Find where the given text appears and provide that cell's center as (x, y) coordinate. 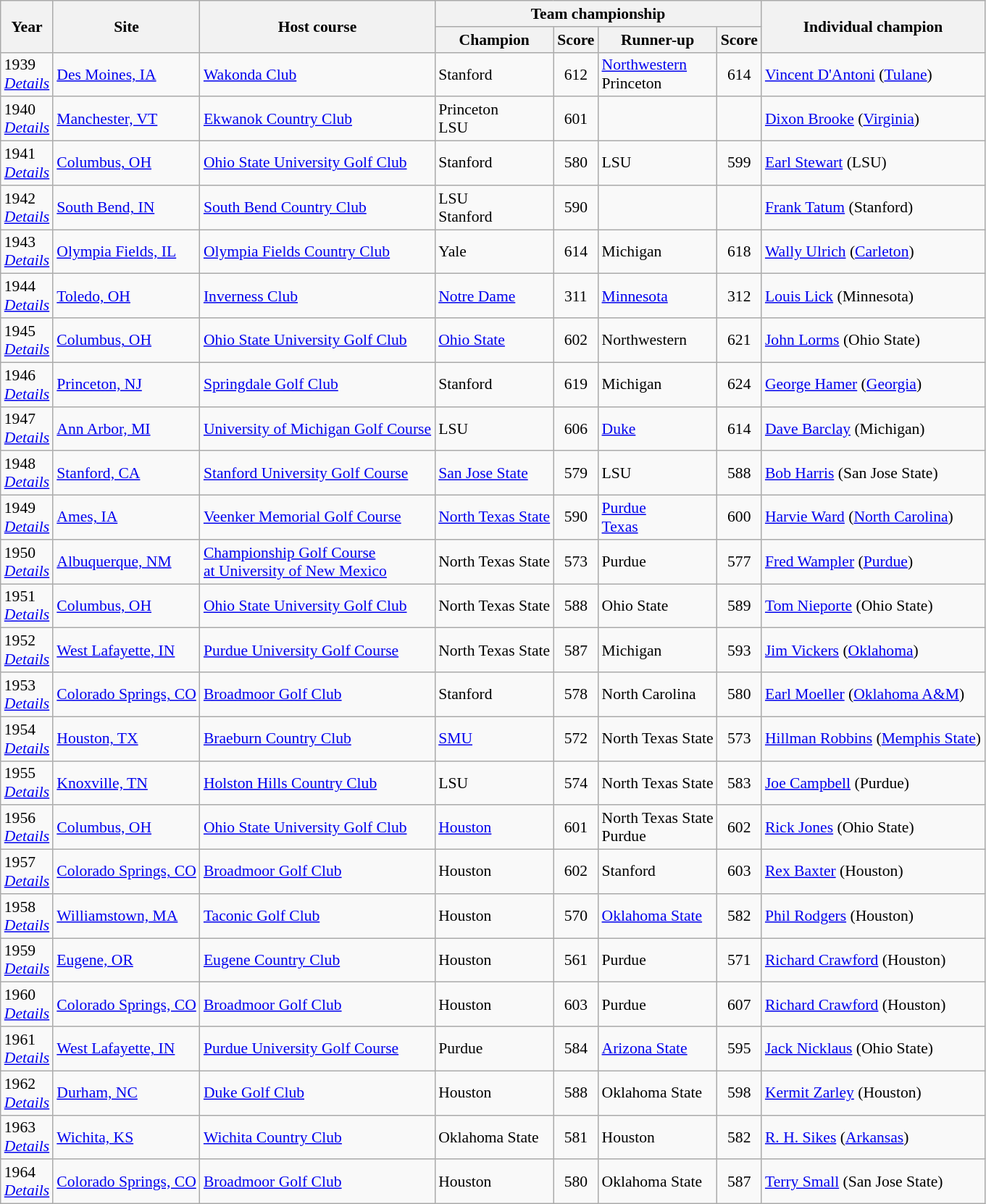
1939 Details (27, 74)
561 (575, 961)
Notre Dame (494, 296)
Wakonda Club (317, 74)
Earl Stewart (LSU) (873, 164)
619 (575, 384)
Year (27, 26)
624 (739, 384)
Des Moines, IA (126, 74)
1947 Details (27, 429)
Ann Arbor, MI (126, 429)
Minnesota (658, 296)
Olympia Fields, IL (126, 252)
Wally Ulrich (Carleton) (873, 252)
584 (575, 1049)
Championship Golf Courseat University of New Mexico (317, 562)
Knoxville, TN (126, 782)
1945 Details (27, 340)
Veenker Memorial Golf Course (317, 517)
Runner-up (658, 40)
589 (739, 606)
University of Michigan Golf Course (317, 429)
599 (739, 164)
Eugene Country Club (317, 961)
1952 Details (27, 651)
Host course (317, 26)
579 (575, 474)
600 (739, 517)
581 (575, 1137)
Taconic Golf Club (317, 916)
1948 Details (27, 474)
George Hamer (Georgia) (873, 384)
Braeburn Country Club (317, 739)
Duke Golf Club (317, 1092)
North Texas StatePurdue (658, 827)
1955 Details (27, 782)
1942 Details (27, 207)
583 (739, 782)
Stanford, CA (126, 474)
North Carolina (658, 694)
572 (575, 739)
Phil Rodgers (Houston) (873, 916)
Duke (658, 429)
577 (739, 562)
606 (575, 429)
PrincetonLSU (494, 119)
R. H. Sikes (Arkansas) (873, 1137)
Olympia Fields Country Club (317, 252)
1943 Details (27, 252)
Vincent D'Antoni (Tulane) (873, 74)
Northwestern (658, 340)
South Bend Country Club (317, 207)
Terry Small (San Jose State) (873, 1182)
1960 Details (27, 1004)
1941 Details (27, 164)
1957 Details (27, 872)
Yale (494, 252)
John Lorms (Ohio State) (873, 340)
NorthwesternPrinceton (658, 74)
Ekwanok Country Club (317, 119)
1964 Details (27, 1182)
Wichita, KS (126, 1137)
570 (575, 916)
LSUStanford (494, 207)
607 (739, 1004)
South Bend, IN (126, 207)
Rex Baxter (Houston) (873, 872)
612 (575, 74)
1944 Details (27, 296)
Durham, NC (126, 1092)
Arizona State (658, 1049)
Frank Tatum (Stanford) (873, 207)
Ames, IA (126, 517)
Toledo, OH (126, 296)
Jim Vickers (Oklahoma) (873, 651)
Williamstown, MA (126, 916)
Albuquerque, NM (126, 562)
Tom Nieporte (Ohio State) (873, 606)
1946 Details (27, 384)
598 (739, 1092)
571 (739, 961)
1940 Details (27, 119)
1959 Details (27, 961)
San Jose State (494, 474)
618 (739, 252)
1963 Details (27, 1137)
1958 Details (27, 916)
1956 Details (27, 827)
SMU (494, 739)
Champion (494, 40)
1950 Details (27, 562)
Eugene, OR (126, 961)
1962 Details (27, 1092)
Holston Hills Country Club (317, 782)
Harvie Ward (North Carolina) (873, 517)
1954 Details (27, 739)
Springdale Golf Club (317, 384)
Fred Wampler (Purdue) (873, 562)
Wichita Country Club (317, 1137)
Manchester, VT (126, 119)
Stanford University Golf Course (317, 474)
Site (126, 26)
595 (739, 1049)
Inverness Club (317, 296)
Hillman Robbins (Memphis State) (873, 739)
1961 Details (27, 1049)
Princeton, NJ (126, 384)
Dave Barclay (Michigan) (873, 429)
1949 Details (27, 517)
Jack Nicklaus (Ohio State) (873, 1049)
Individual champion (873, 26)
Rick Jones (Ohio State) (873, 827)
Joe Campbell (Purdue) (873, 782)
PurdueTexas (658, 517)
Dixon Brooke (Virginia) (873, 119)
1953 Details (27, 694)
593 (739, 651)
312 (739, 296)
Louis Lick (Minnesota) (873, 296)
Earl Moeller (Oklahoma A&M) (873, 694)
1951 Details (27, 606)
Kermit Zarley (Houston) (873, 1092)
Houston, TX (126, 739)
621 (739, 340)
Team championship (598, 14)
Bob Harris (San Jose State) (873, 474)
578 (575, 694)
311 (575, 296)
574 (575, 782)
